Return the [X, Y] coordinate for the center point of the cell that contains the specified text.  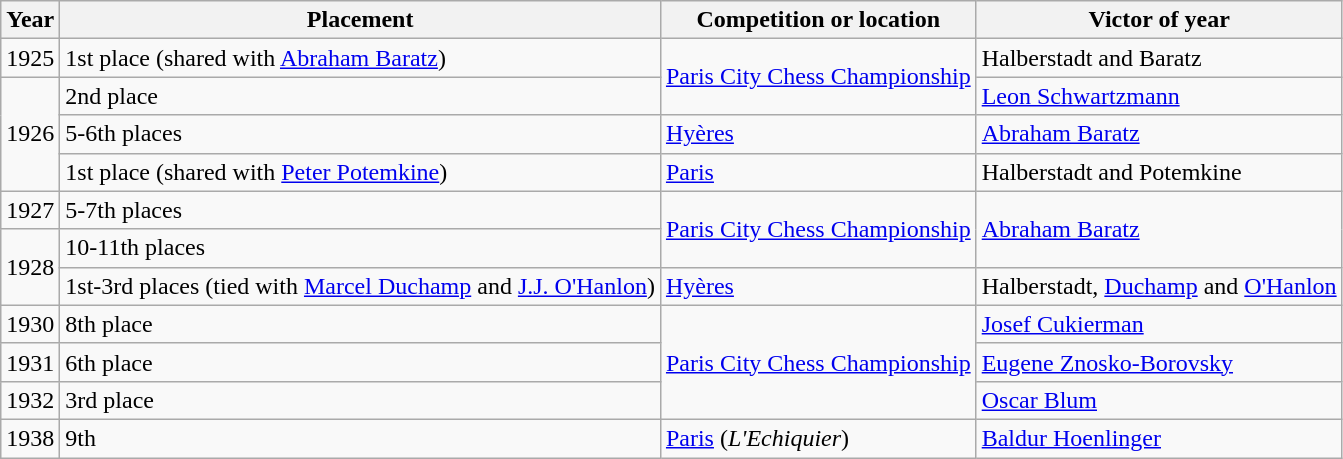
5-7th places [360, 210]
1926 [30, 134]
1925 [30, 58]
1938 [30, 438]
1st-3rd places (tied with Marcel Duchamp and J.J. O'Hanlon) [360, 286]
Josef Cukierman [1159, 324]
1931 [30, 362]
Leon Schwartzmann [1159, 96]
Eugene Znosko-Borovsky [1159, 362]
5-6th places [360, 134]
Halberstadt, Duchamp and O'Hanlon [1159, 286]
Competition or location [818, 20]
1930 [30, 324]
1st place (shared with Peter Potemkine) [360, 172]
2nd place [360, 96]
10-11th places [360, 248]
Halberstadt and Baratz [1159, 58]
Baldur Hoenlinger [1159, 438]
Oscar Blum [1159, 400]
Paris (L'Echiquier) [818, 438]
9th [360, 438]
Placement [360, 20]
3rd place [360, 400]
1st place (shared with Abraham Baratz) [360, 58]
Year [30, 20]
Halberstadt and Potemkine [1159, 172]
8th place [360, 324]
1932 [30, 400]
Victor of year [1159, 20]
1928 [30, 267]
1927 [30, 210]
6th place [360, 362]
Paris [818, 172]
